Provide the (x, y) coordinate of the cell's center where the given text is located.  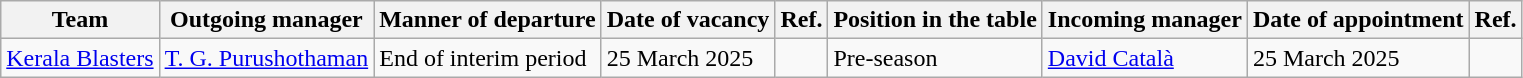
T. G. Purushothaman (266, 58)
David Català (1144, 58)
Position in the table (935, 20)
Outgoing manager (266, 20)
End of interim period (488, 58)
Date of vacancy (688, 20)
Date of appointment (1358, 20)
Incoming manager (1144, 20)
Pre-season (935, 58)
Team (80, 20)
Kerala Blasters (80, 58)
Manner of departure (488, 20)
